Identify which cell holds the provided text, then report its (x, y) central coordinate. 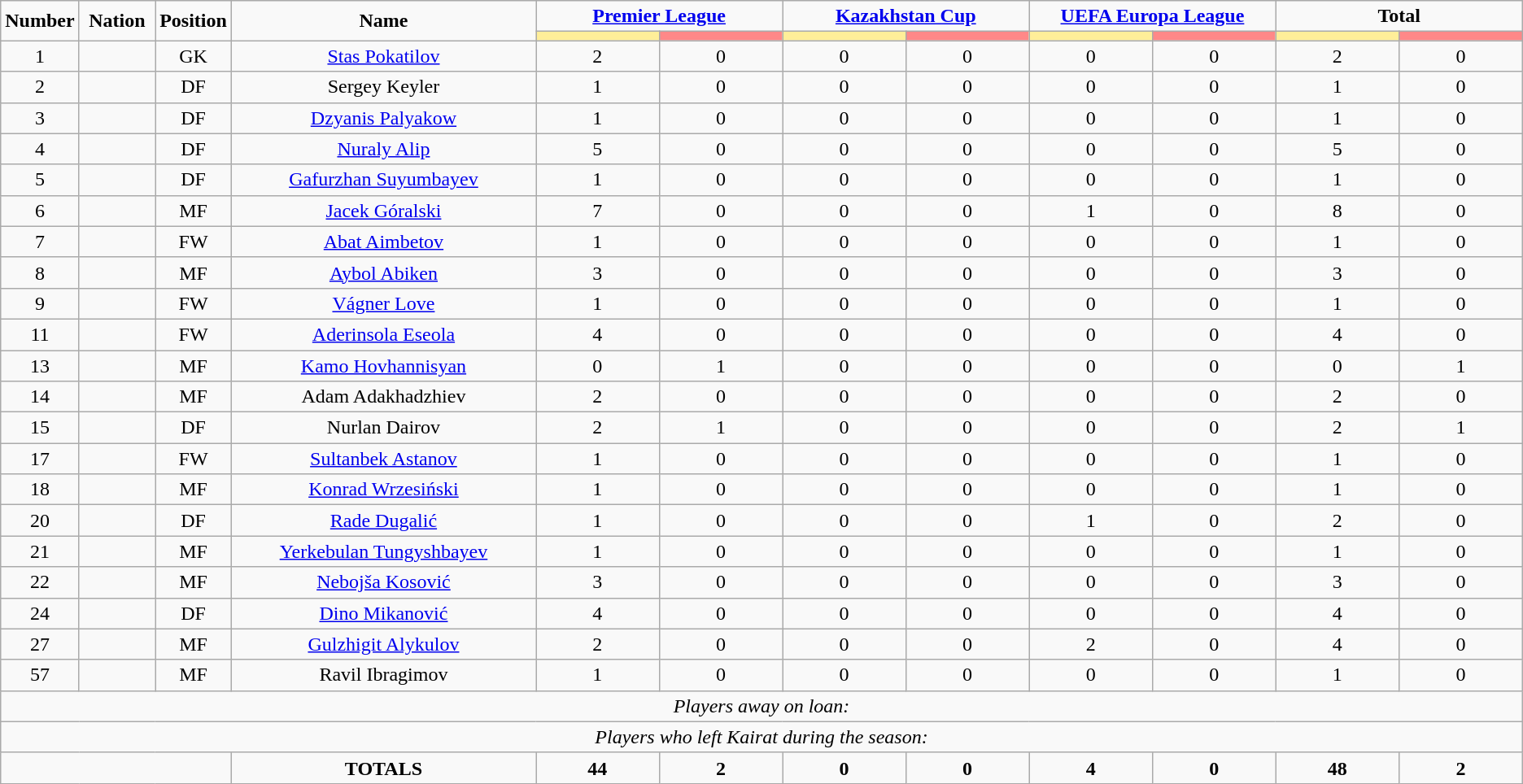
22 (40, 582)
27 (40, 644)
6 (40, 211)
GK (194, 56)
21 (40, 551)
Premier League (659, 16)
UEFA Europa League (1152, 16)
Nurlan Dairov (383, 428)
Aderinsola Eseola (383, 334)
Vágner Love (383, 303)
24 (40, 613)
Aybol Abiken (383, 272)
15 (40, 428)
14 (40, 397)
Nation (117, 21)
Players away on loan: (761, 706)
Ravil Ibragimov (383, 675)
9 (40, 303)
Dzyanis Palyakow (383, 118)
11 (40, 334)
Total (1399, 16)
17 (40, 459)
Yerkebulan Tungyshbayev (383, 551)
Rade Dugalić (383, 520)
20 (40, 520)
Stas Pokatilov (383, 56)
Abat Aimbetov (383, 242)
Dino Mikanović (383, 613)
Nuraly Alip (383, 149)
Kazakhstan Cup (906, 16)
48 (1338, 768)
13 (40, 365)
Name (383, 21)
Konrad Wrzesiński (383, 490)
TOTALS (383, 768)
57 (40, 675)
Gulzhigit Alykulov (383, 644)
Adam Adakhadzhiev (383, 397)
Number (40, 21)
Gafurzhan Suyumbayev (383, 180)
Sergey Keyler (383, 87)
Position (194, 21)
44 (597, 768)
Kamo Hovhannisyan (383, 365)
Players who left Kairat during the season: (761, 737)
Sultanbek Astanov (383, 459)
Jacek Góralski (383, 211)
18 (40, 490)
Nebojša Kosović (383, 582)
